Scan for the cell matching the given text and deliver its (X, Y) coordinate at center. 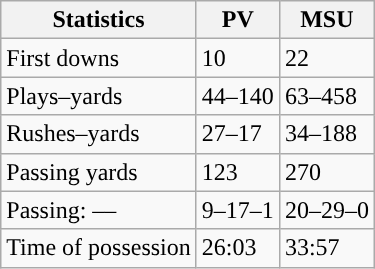
Passing: –– (99, 210)
Statistics (99, 20)
First downs (99, 58)
Rushes–yards (99, 134)
270 (326, 172)
44–140 (238, 96)
123 (238, 172)
Passing yards (99, 172)
10 (238, 58)
26:03 (238, 248)
9–17–1 (238, 210)
27–17 (238, 134)
Plays–yards (99, 96)
63–458 (326, 96)
Time of possession (99, 248)
34–188 (326, 134)
MSU (326, 20)
22 (326, 58)
PV (238, 20)
20–29–0 (326, 210)
33:57 (326, 248)
